Output the [x, y] coordinate of the center of the cell containing the given text.  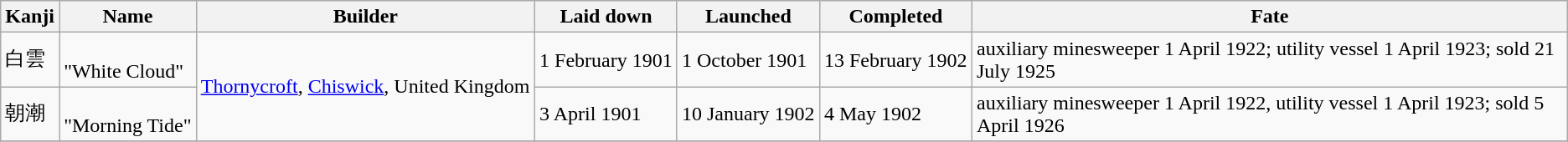
auxiliary minesweeper 1 April 1922, utility vessel 1 April 1923; sold 5 April 1926 [1270, 114]
4 May 1902 [895, 114]
1 October 1901 [748, 60]
Name [128, 17]
10 January 1902 [748, 114]
"Morning Tide" [128, 114]
Launched [748, 17]
auxiliary minesweeper 1 April 1922; utility vessel 1 April 1923; sold 21 July 1925 [1270, 60]
13 February 1902 [895, 60]
Builder [365, 17]
Laid down [606, 17]
3 April 1901 [606, 114]
Completed [895, 17]
Kanji [30, 17]
"White Cloud" [128, 60]
Thornycroft, Chiswick, United Kingdom [365, 87]
Fate [1270, 17]
白雲 [30, 60]
朝潮 [30, 114]
1 February 1901 [606, 60]
